Return the [x, y] coordinate for the center point of the cell that contains the specified text.  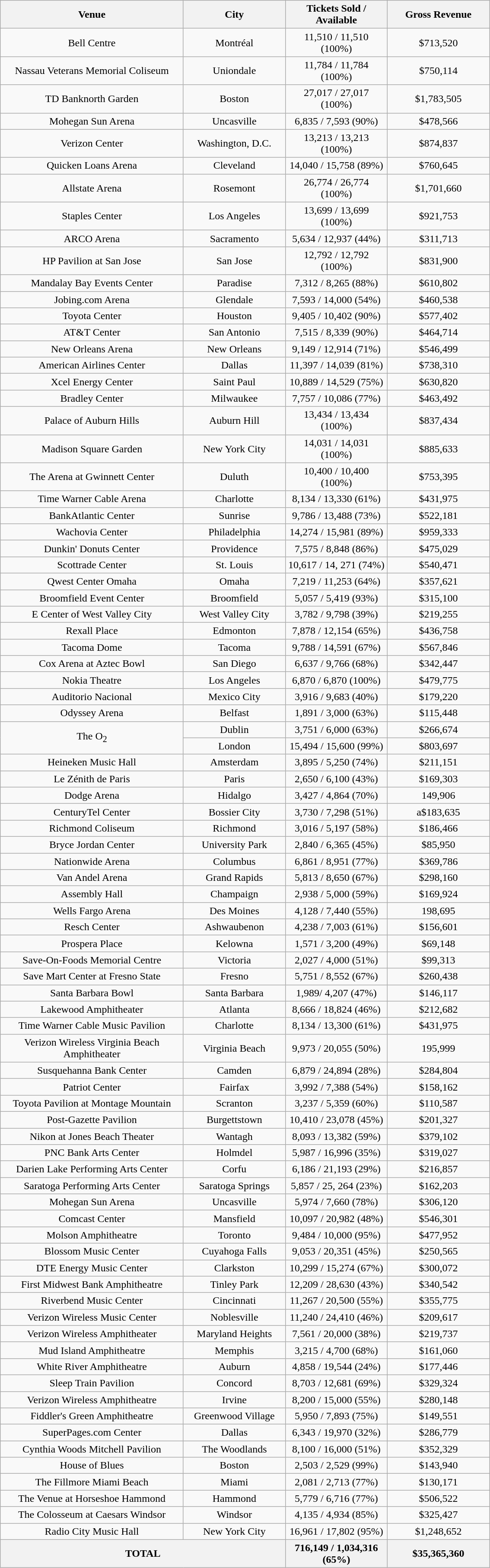
$156,601 [438, 927]
Amsterdam [234, 762]
Santa Barbara [234, 993]
Milwaukee [234, 398]
Tacoma Dome [92, 647]
Madison Square Garden [92, 449]
AT&T Center [92, 333]
SuperPages.com Center [92, 1433]
Blossom Music Center [92, 1251]
Wantagh [234, 1136]
Philadelphia [234, 532]
$211,151 [438, 762]
Concord [234, 1383]
Palace of Auburn Hills [92, 420]
$355,775 [438, 1301]
8,134 / 13,330 (61%) [336, 499]
$522,181 [438, 515]
$478,566 [438, 121]
Susquehanna Bank Center [92, 1070]
San Diego [234, 664]
7,515 / 8,339 (90%) [336, 333]
$506,522 [438, 1498]
2,503 / 2,529 (99%) [336, 1466]
195,999 [438, 1048]
Post-Gazette Pavilion [92, 1120]
Toyota Pavilion at Montage Mountain [92, 1103]
$750,114 [438, 71]
$162,203 [438, 1186]
$216,857 [438, 1169]
Saint Paul [234, 382]
$219,737 [438, 1334]
9,484 / 10,000 (95%) [336, 1235]
Quicken Loans Arena [92, 166]
The Woodlands [234, 1449]
$110,587 [438, 1103]
8,703 / 12,681 (69%) [336, 1383]
HP Pavilion at San Jose [92, 260]
Jobing.com Arena [92, 300]
9,149 / 12,914 (71%) [336, 349]
Rexall Place [92, 631]
ARCO Arena [92, 238]
Radio City Music Hall [92, 1531]
1,891 / 3,000 (63%) [336, 713]
Victoria [234, 960]
Fresno [234, 976]
Noblesville [234, 1317]
Grand Rapids [234, 878]
6,879 / 24,894 (28%) [336, 1070]
Gross Revenue [438, 15]
Belfast [234, 713]
$209,617 [438, 1317]
$201,327 [438, 1120]
San Antonio [234, 333]
Mud Island Amphitheatre [92, 1350]
14,040 / 15,758 (89%) [336, 166]
$610,802 [438, 283]
$300,072 [438, 1268]
11,267 / 20,500 (55%) [336, 1301]
15,494 / 15,600 (99%) [336, 746]
Miami [234, 1482]
3,992 / 7,388 (54%) [336, 1087]
$837,434 [438, 420]
Memphis [234, 1350]
Bradley Center [92, 398]
$713,520 [438, 42]
Champaign [234, 894]
149,906 [438, 795]
Omaha [234, 581]
5,057 / 5,419 (93%) [336, 598]
4,858 / 19,544 (24%) [336, 1366]
Auburn [234, 1366]
7,757 / 10,086 (77%) [336, 398]
$379,102 [438, 1136]
Rosemont [234, 188]
Time Warner Cable Arena [92, 499]
Verizon Wireless Amphitheatre [92, 1400]
$1,701,660 [438, 188]
Richmond [234, 828]
Save-On-Foods Memorial Centre [92, 960]
West Valley City [234, 614]
Cleveland [234, 166]
Burgettstown [234, 1120]
716,149 / 1,034,316 (65%) [336, 1553]
$1,783,505 [438, 99]
9,788 / 14,591 (67%) [336, 647]
Cuyahoga Falls [234, 1251]
$567,846 [438, 647]
Saratoga Performing Arts Center [92, 1186]
The O2 [92, 738]
Camden [234, 1070]
Tacoma [234, 647]
Virginia Beach [234, 1048]
$169,303 [438, 779]
Columbus [234, 861]
Nokia Theatre [92, 680]
$143,940 [438, 1466]
Paris [234, 779]
$219,255 [438, 614]
6,835 / 7,593 (90%) [336, 121]
House of Blues [92, 1466]
8,100 / 16,000 (51%) [336, 1449]
$311,713 [438, 238]
PNC Bank Arts Center [92, 1153]
$69,148 [438, 944]
Montréal [234, 42]
$250,565 [438, 1251]
Atlanta [234, 1009]
4,128 / 7,440 (55%) [336, 911]
Venue [92, 15]
Time Warner Cable Music Pavilion [92, 1026]
$260,438 [438, 976]
$85,950 [438, 845]
$280,148 [438, 1400]
New Orleans Arena [92, 349]
$284,804 [438, 1070]
7,561 / 20,000 (38%) [336, 1334]
27,017 / 27,017 (100%) [336, 99]
New Orleans [234, 349]
Wachovia Center [92, 532]
Save Mart Center at Fresno State [92, 976]
$306,120 [438, 1202]
Allstate Arena [92, 188]
$738,310 [438, 365]
$460,538 [438, 300]
Toronto [234, 1235]
Sleep Train Pavilion [92, 1383]
$266,674 [438, 730]
Le Zénith de Paris [92, 779]
8,134 / 13,300 (61%) [336, 1026]
5,950 / 7,893 (75%) [336, 1416]
First Midwest Bank Amphitheatre [92, 1284]
Tickets Sold / Available [336, 15]
Sunrise [234, 515]
$319,027 [438, 1153]
3,237 / 5,359 (60%) [336, 1103]
5,987 / 16,996 (35%) [336, 1153]
Lakewood Amphitheater [92, 1009]
$329,324 [438, 1383]
London [234, 746]
11,510 / 11,510 (100%) [336, 42]
$1,248,652 [438, 1531]
3,895 / 5,250 (74%) [336, 762]
10,299 / 15,274 (67%) [336, 1268]
Sacramento [234, 238]
Uniondale [234, 71]
4,135 / 4,934 (85%) [336, 1515]
2,840 / 6,365 (45%) [336, 845]
1,989/ 4,207 (47%) [336, 993]
Heineken Music Hall [92, 762]
Cincinnati [234, 1301]
Dublin [234, 730]
$577,402 [438, 316]
Richmond Coliseum [92, 828]
16,961 / 17,802 (95%) [336, 1531]
7,312 / 8,265 (88%) [336, 283]
12,792 / 12,792 (100%) [336, 260]
11,784 / 11,784 (100%) [336, 71]
$630,820 [438, 382]
Nationwide Arena [92, 861]
3,215 / 4,700 (68%) [336, 1350]
5,857 / 25, 264 (23%) [336, 1186]
Broomfield Event Center [92, 598]
14,031 / 14,031 (100%) [336, 449]
$921,753 [438, 216]
TOTAL [143, 1553]
8,666 / 18,824 (46%) [336, 1009]
4,238 / 7,003 (61%) [336, 927]
$179,220 [438, 697]
$803,697 [438, 746]
$885,633 [438, 449]
10,889 / 14,529 (75%) [336, 382]
Auditorio Nacional [92, 697]
Windsor [234, 1515]
DTE Energy Music Center [92, 1268]
10,097 / 20,982 (48%) [336, 1219]
$369,786 [438, 861]
9,053 / 20,351 (45%) [336, 1251]
Nikon at Jones Beach Theater [92, 1136]
$342,447 [438, 664]
Irvine [234, 1400]
Holmdel [234, 1153]
6,186 / 21,193 (29%) [336, 1169]
12,209 / 28,630 (43%) [336, 1284]
City [234, 15]
Providence [234, 548]
$477,952 [438, 1235]
$479,775 [438, 680]
Paradise [234, 283]
$753,395 [438, 477]
Darien Lake Performing Arts Center [92, 1169]
11,397 / 14,039 (81%) [336, 365]
The Venue at Horseshoe Hammond [92, 1498]
Riverbend Music Center [92, 1301]
9,405 / 10,402 (90%) [336, 316]
$146,117 [438, 993]
$325,427 [438, 1515]
The Arena at Gwinnett Center [92, 477]
2,938 / 5,000 (59%) [336, 894]
Fairfax [234, 1087]
Bossier City [234, 812]
$357,621 [438, 581]
Qwest Center Omaha [92, 581]
$177,446 [438, 1366]
Assembly Hall [92, 894]
Bryce Jordan Center [92, 845]
Molson Amphitheatre [92, 1235]
Van Andel Arena [92, 878]
$169,924 [438, 894]
CenturyTel Center [92, 812]
9,786 / 13,488 (73%) [336, 515]
$340,542 [438, 1284]
3,427 / 4,864 (70%) [336, 795]
7,219 / 11,253 (64%) [336, 581]
American Airlines Center [92, 365]
Scottrade Center [92, 565]
St. Louis [234, 565]
Auburn Hill [234, 420]
8,200 / 15,000 (55%) [336, 1400]
Glendale [234, 300]
$546,499 [438, 349]
$286,779 [438, 1433]
$463,492 [438, 398]
6,343 / 19,970 (32%) [336, 1433]
Wells Fargo Arena [92, 911]
Maryland Heights [234, 1334]
3,016 / 5,197 (58%) [336, 828]
BankAtlantic Center [92, 515]
Greenwood Village [234, 1416]
Toyota Center [92, 316]
7,878 / 12,154 (65%) [336, 631]
Xcel Energy Center [92, 382]
9,973 / 20,055 (50%) [336, 1048]
a$183,635 [438, 812]
Saratoga Springs [234, 1186]
Broomfield [234, 598]
2,650 / 6,100 (43%) [336, 779]
Hidalgo [234, 795]
5,634 / 12,937 (44%) [336, 238]
6,637 / 9,766 (68%) [336, 664]
White River Amphitheatre [92, 1366]
$352,329 [438, 1449]
10,617 / 14, 271 (74%) [336, 565]
$115,448 [438, 713]
Corfu [234, 1169]
$760,645 [438, 166]
13,699 / 13,699 (100%) [336, 216]
Odyssey Arena [92, 713]
14,274 / 15,981 (89%) [336, 532]
$298,160 [438, 878]
Resch Center [92, 927]
San Jose [234, 260]
3,751 / 6,000 (63%) [336, 730]
10,410 / 23,078 (45%) [336, 1120]
7,593 / 14,000 (54%) [336, 300]
Mansfield [234, 1219]
Kelowna [234, 944]
$831,900 [438, 260]
Mandalay Bay Events Center [92, 283]
$130,171 [438, 1482]
5,813 / 8,650 (67%) [336, 878]
$475,029 [438, 548]
$149,551 [438, 1416]
8,093 / 13,382 (59%) [336, 1136]
The Colosseum at Caesars Windsor [92, 1515]
Scranton [234, 1103]
5,974 / 7,660 (78%) [336, 1202]
2,081 / 2,713 (77%) [336, 1482]
26,774 / 26,774 (100%) [336, 188]
Houston [234, 316]
Patriot Center [92, 1087]
Verizon Center [92, 144]
Staples Center [92, 216]
Bell Centre [92, 42]
Dunkin' Donuts Center [92, 548]
5,751 / 8,552 (67%) [336, 976]
Mexico City [234, 697]
13,434 / 13,434 (100%) [336, 420]
5,779 / 6,716 (77%) [336, 1498]
Hammond [234, 1498]
Dodge Arena [92, 795]
$436,758 [438, 631]
6,870 / 6,870 (100%) [336, 680]
Prospera Place [92, 944]
$212,682 [438, 1009]
1,571 / 3,200 (49%) [336, 944]
Clarkston [234, 1268]
Cox Arena at Aztec Bowl [92, 664]
Ashwaubenon [234, 927]
198,695 [438, 911]
$315,100 [438, 598]
$35,365,360 [438, 1553]
6,861 / 8,951 (77%) [336, 861]
Tinley Park [234, 1284]
Edmonton [234, 631]
Verizon Wireless Amphitheater [92, 1334]
7,575 / 8,848 (86%) [336, 548]
$546,301 [438, 1219]
E Center of West Valley City [92, 614]
Fiddler's Green Amphitheatre [92, 1416]
Verizon Wireless Virginia Beach Amphitheater [92, 1048]
$161,060 [438, 1350]
Verizon Wireless Music Center [92, 1317]
University Park [234, 845]
$540,471 [438, 565]
Duluth [234, 477]
Cynthia Woods Mitchell Pavilion [92, 1449]
$158,162 [438, 1087]
Santa Barbara Bowl [92, 993]
The Fillmore Miami Beach [92, 1482]
Nassau Veterans Memorial Coliseum [92, 71]
Washington, D.C. [234, 144]
13,213 / 13,213 (100%) [336, 144]
11,240 / 24,410 (46%) [336, 1317]
$464,714 [438, 333]
Des Moines [234, 911]
Comcast Center [92, 1219]
$874,837 [438, 144]
$99,313 [438, 960]
3,916 / 9,683 (40%) [336, 697]
3,782 / 9,798 (39%) [336, 614]
$186,466 [438, 828]
$959,333 [438, 532]
TD Banknorth Garden [92, 99]
3,730 / 7,298 (51%) [336, 812]
10,400 / 10,400 (100%) [336, 477]
2,027 / 4,000 (51%) [336, 960]
